Locate the cell with the specified text and output its [X, Y] center coordinate. 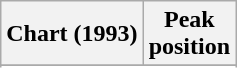
Chart (1993) [72, 34]
Peakposition [189, 34]
